Provide the [x, y] coordinate of the cell's center where the given text is located.  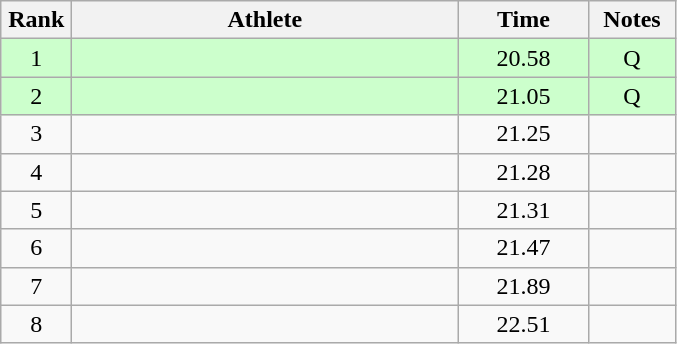
22.51 [524, 324]
6 [36, 248]
20.58 [524, 58]
7 [36, 286]
5 [36, 210]
8 [36, 324]
Notes [632, 20]
Rank [36, 20]
21.31 [524, 210]
21.47 [524, 248]
21.05 [524, 96]
Athlete [265, 20]
21.25 [524, 134]
21.28 [524, 172]
4 [36, 172]
2 [36, 96]
Time [524, 20]
1 [36, 58]
3 [36, 134]
21.89 [524, 286]
